Return the [x, y] coordinate for the center point of the cell that contains the specified text.  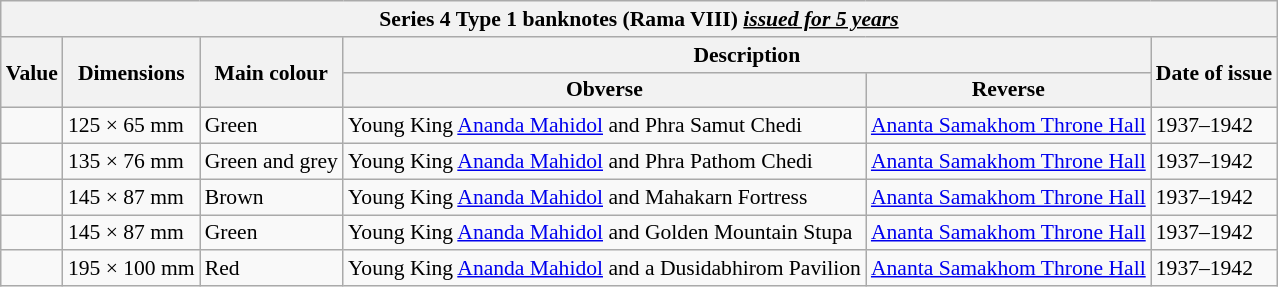
Brown [272, 197]
135 × 76 mm [132, 162]
Main colour [272, 72]
Young King Ananda Mahidol and Mahakarn Fortress [604, 197]
Young King Ananda Mahidol and Phra Samut Chedi [604, 126]
Series 4 Type 1 banknotes (Rama VIII) issued for 5 years [639, 19]
Young King Ananda Mahidol and Golden Mountain Stupa [604, 233]
Dimensions [132, 72]
Obverse [604, 90]
Green and grey [272, 162]
Description [747, 55]
Value [32, 72]
Young King Ananda Mahidol and a Dusidabhirom Pavilion [604, 269]
125 × 65 mm [132, 126]
Red [272, 269]
Young King Ananda Mahidol and Phra Pathom Chedi [604, 162]
Reverse [1008, 90]
Date of issue [1214, 72]
195 × 100 mm [132, 269]
